Provide the [x, y] coordinate of the cell's center where the given text is located.  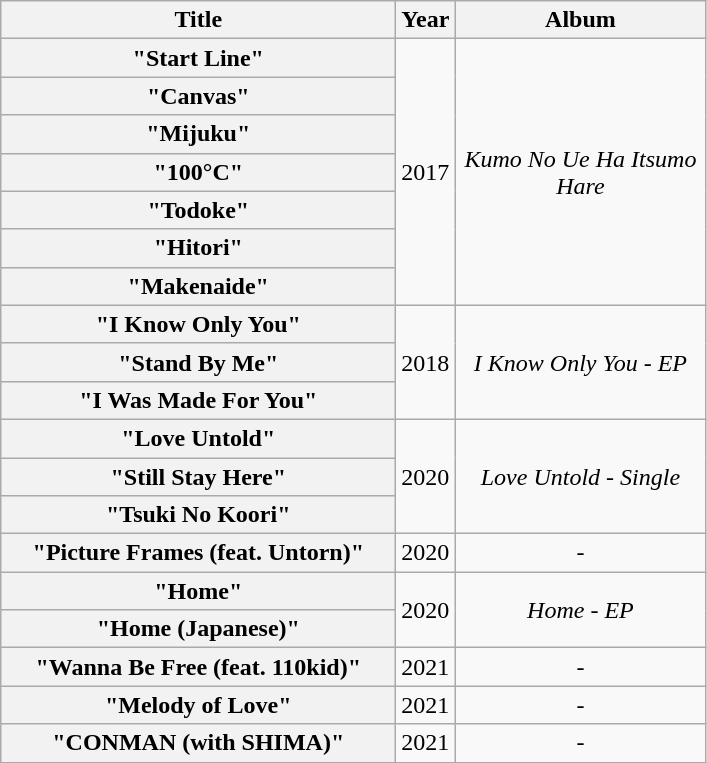
Love Untold - Single [580, 476]
2017 [426, 172]
Kumo No Ue Ha Itsumo Hare [580, 172]
"100°C" [198, 172]
"Wanna Be Free (feat. 110kid)" [198, 667]
"I Was Made For You" [198, 400]
"Home (Japanese)" [198, 629]
"Picture Frames (feat. Untorn)" [198, 553]
"Makenaide" [198, 286]
"Mijuku" [198, 134]
Title [198, 20]
"Stand By Me" [198, 362]
"Canvas" [198, 96]
"I Know Only You" [198, 324]
"Still Stay Here" [198, 477]
2018 [426, 362]
"Hitori" [198, 248]
"Tsuki No Koori" [198, 515]
"Todoke" [198, 210]
"Melody of Love" [198, 705]
"CONMAN (with SHIMA)" [198, 743]
"Home" [198, 591]
"Love Untold" [198, 438]
Album [580, 20]
Home - EP [580, 610]
"Start Line" [198, 58]
I Know Only You - EP [580, 362]
Year [426, 20]
